Detect which cell encompasses the target text, then output its (x, y) center coordinate. 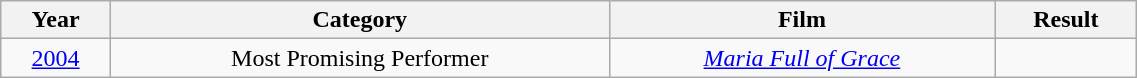
Most Promising Performer (360, 58)
Result (1066, 20)
Category (360, 20)
Year (56, 20)
Film (802, 20)
Maria Full of Grace (802, 58)
2004 (56, 58)
